Output the [x, y] coordinate of the center of the cell containing the given text.  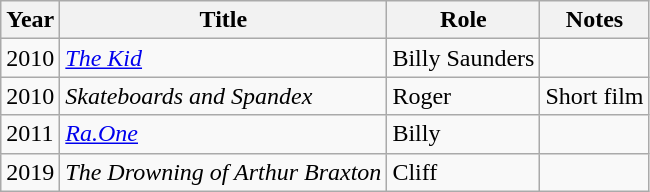
Role [464, 20]
Cliff [464, 172]
2019 [30, 172]
Notes [594, 20]
Ra.One [224, 134]
Short film [594, 96]
The Kid [224, 58]
Year [30, 20]
Title [224, 20]
Billy [464, 134]
Billy Saunders [464, 58]
2011 [30, 134]
Skateboards and Spandex [224, 96]
The Drowning of Arthur Braxton [224, 172]
Roger [464, 96]
